Scan for the cell matching the given text and deliver its [X, Y] coordinate at center. 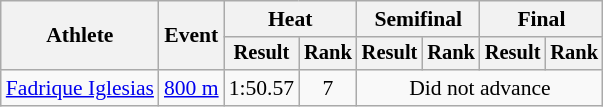
800 m [192, 88]
7 [328, 88]
1:50.57 [262, 88]
Semifinal [418, 19]
Athlete [80, 36]
Fadrique Iglesias [80, 88]
Event [192, 36]
Heat [290, 19]
Did not advance [480, 88]
Final [542, 19]
